Identify which cell holds the provided text, then report its [x, y] central coordinate. 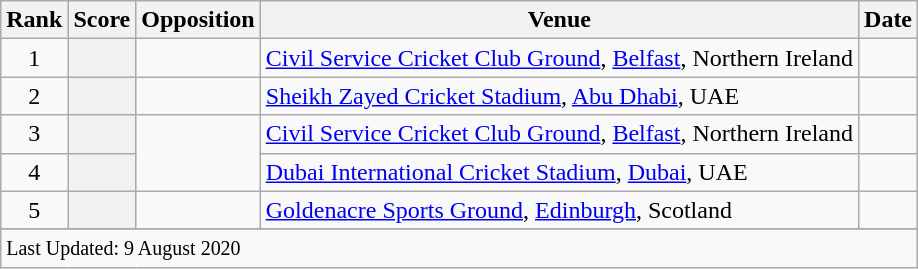
2 [34, 96]
Dubai International Cricket Stadium, Dubai, UAE [559, 172]
1 [34, 58]
4 [34, 172]
Rank [34, 20]
3 [34, 134]
5 [34, 210]
Score [102, 20]
Date [888, 20]
Opposition [198, 20]
Last Updated: 9 August 2020 [460, 248]
Sheikh Zayed Cricket Stadium, Abu Dhabi, UAE [559, 96]
Venue [559, 20]
Goldenacre Sports Ground, Edinburgh, Scotland [559, 210]
